Find where the given text appears and provide that cell's center as [x, y] coordinate. 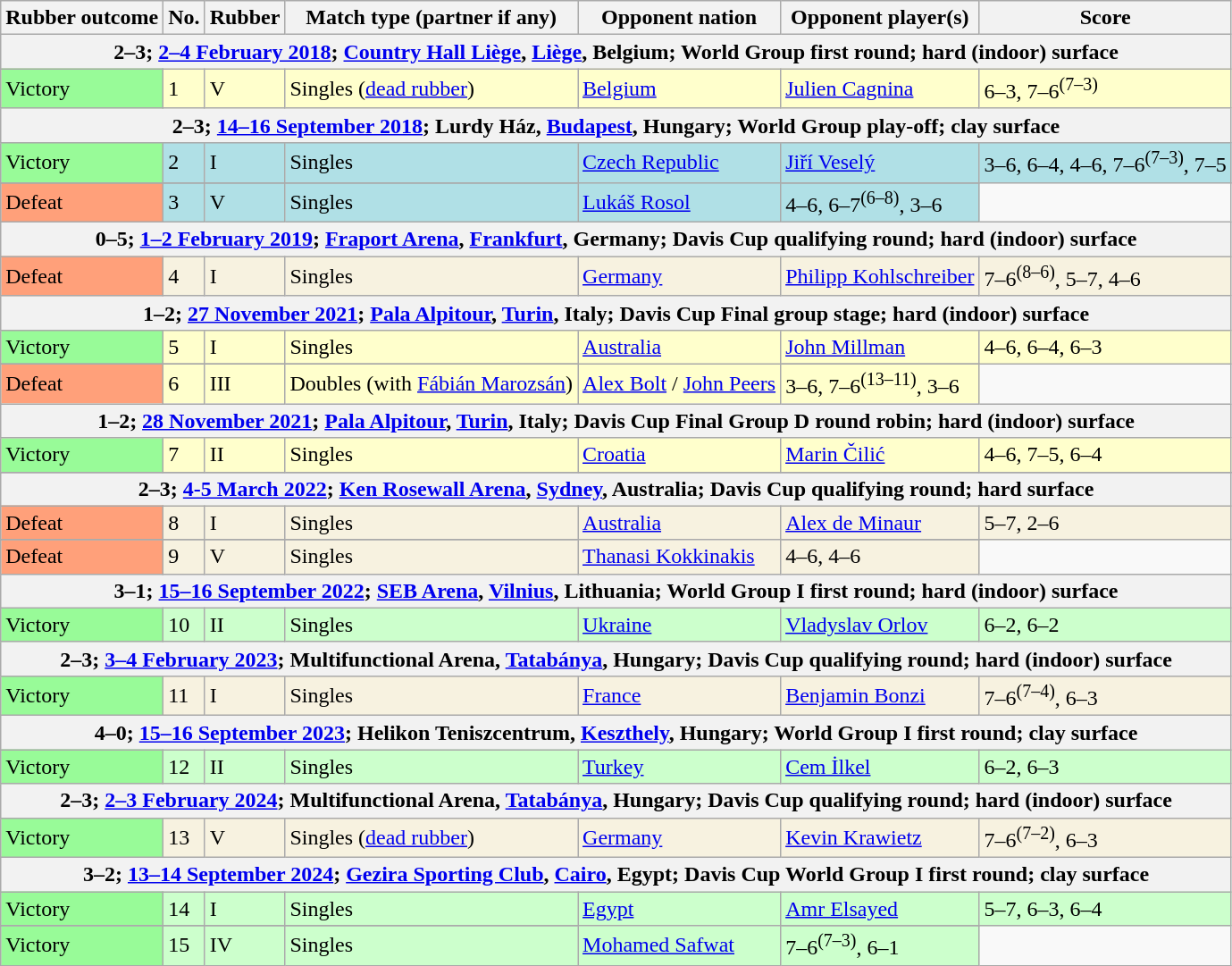
Vladyslav Orlov [880, 625]
11 [184, 695]
Thanasi Kokkinakis [679, 557]
15 [184, 945]
Belgium [679, 89]
Doubles (with Fábián Marozsán) [432, 384]
Opponent nation [679, 18]
8 [184, 523]
5–7, 2–6 [1105, 523]
Match type (partner if any) [432, 18]
Lukáš Rosol [679, 202]
3–1; 15–16 September 2022; SEB Arena, Vilnius, Lithuania; World Group I first round; hard (indoor) surface [616, 591]
3–6, 7–6(13–11), 3–6 [880, 384]
1 [184, 89]
4 [184, 277]
2 [184, 163]
Amr Elsayed [880, 909]
6–2, 6–3 [1105, 767]
13 [184, 838]
Croatia [679, 455]
Philipp Kohlschreiber [880, 277]
Score [1105, 18]
Rubber [245, 18]
2–3; 4-5 March 2022; Ken Rosewall Arena, Sydney, Australia; Davis Cup qualifying round; hard surface [616, 489]
5–7, 6–3, 6–4 [1105, 909]
1–2; 27 November 2021; Pala Alpitour, Turin, Italy; Davis Cup Final group stage; hard (indoor) surface [616, 313]
7–6(7–3), 6–1 [880, 945]
7–6(7–2), 6–3 [1105, 838]
1–2; 28 November 2021; Pala Alpitour, Turin, Italy; Davis Cup Final Group D round robin; hard (indoor) surface [616, 421]
7–6(7–4), 6–3 [1105, 695]
7 [184, 455]
4–6, 7–5, 6–4 [1105, 455]
No. [184, 18]
0–5; 1–2 February 2019; Fraport Arena, Frankfurt, Germany; Davis Cup qualifying round; hard (indoor) surface [616, 239]
6–3, 7–6(7–3) [1105, 89]
Czech Republic [679, 163]
Alex de Minaur [880, 523]
Egypt [679, 909]
14 [184, 909]
John Millman [880, 347]
7–6(8–6), 5–7, 4–6 [1105, 277]
2–3; 2–4 February 2018; Country Hall Liège, Liège, Belgium; World Group first round; hard (indoor) surface [616, 52]
4–6, 4–6 [880, 557]
Turkey [679, 767]
Kevin Krawietz [880, 838]
3–2; 13–14 September 2024; Gezira Sporting Club, Cairo, Egypt; Davis Cup World Group I first round; clay surface [616, 875]
III [245, 384]
Cem İlkel [880, 767]
IV [245, 945]
4–0; 15–16 September 2023; Helikon Teniszcentrum, Keszthely, Hungary; World Group I first round; clay surface [616, 733]
3–6, 6–4, 4–6, 7–6(7–3), 7–5 [1105, 163]
6 [184, 384]
5 [184, 347]
Rubber outcome [82, 18]
France [679, 695]
10 [184, 625]
Alex Bolt / John Peers [679, 384]
9 [184, 557]
Marin Čilić [880, 455]
Ukraine [679, 625]
6–2, 6–2 [1105, 625]
12 [184, 767]
Opponent player(s) [880, 18]
3 [184, 202]
Julien Cagnina [880, 89]
4–6, 6–7(6–8), 3–6 [880, 202]
Mohamed Safwat [679, 945]
Jiří Veselý [880, 163]
2–3; 3–4 February 2023; Multifunctional Arena, Tatabánya, Hungary; Davis Cup qualifying round; hard (indoor) surface [616, 659]
4–6, 6–4, 6–3 [1105, 347]
Benjamin Bonzi [880, 695]
2–3; 2–3 February 2024; Multifunctional Arena, Tatabánya, Hungary; Davis Cup qualifying round; hard (indoor) surface [616, 801]
2–3; 14–16 September 2018; Lurdy Ház, Budapest, Hungary; World Group play-off; clay surface [616, 125]
